Capture the cell that displays the provided text and extract its (X, Y) central coordinate. 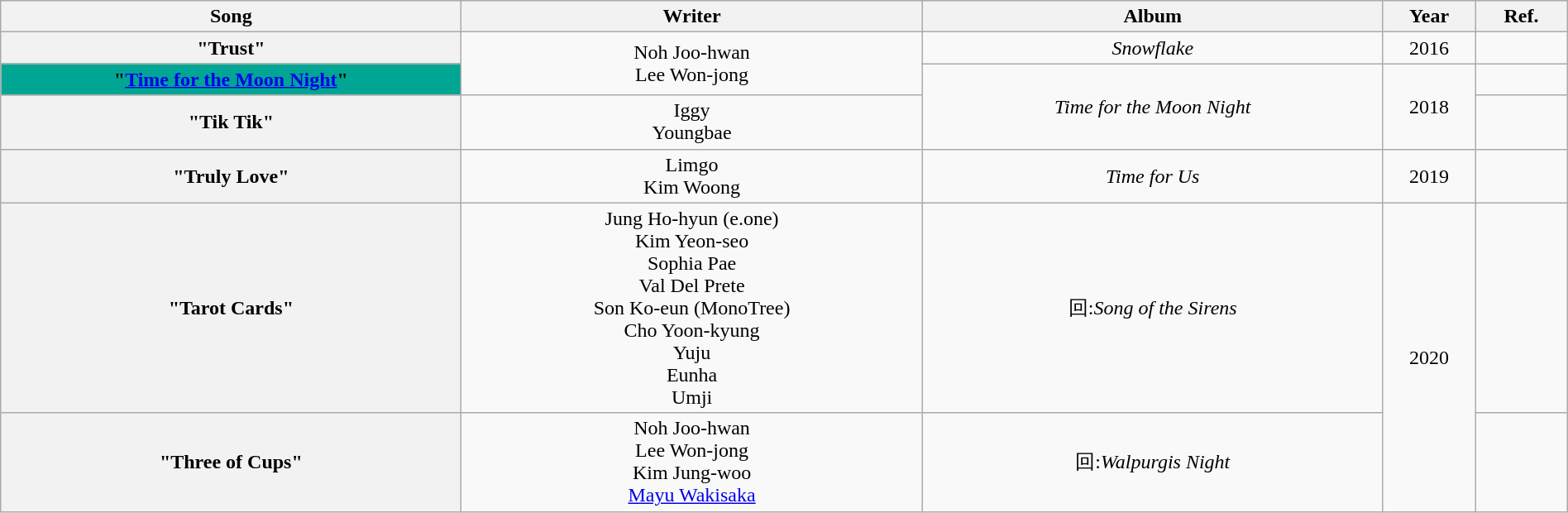
Noh Joo-hwanLee Won-jong (691, 64)
2016 (1429, 48)
"Truly Love" (232, 175)
IggyYoungbae (691, 122)
Year (1429, 17)
Song (232, 17)
Writer (691, 17)
Album (1153, 17)
Time for Us (1153, 175)
Jung Ho-hyun (e.one)Kim Yeon-seoSophia PaeVal Del PreteSon Ko-eun (MonoTree)Cho Yoon-kyungYujuEunhaUmji (691, 308)
Time for the Moon Night (1153, 106)
"Tik Tik" (232, 122)
"Tarot Cards" (232, 308)
Noh Joo-hwanLee Won-jongKim Jung-wooMayu Wakisaka (691, 462)
"Three of Cups" (232, 462)
Ref. (1522, 17)
"Time for the Moon Night" (232, 79)
"Trust" (232, 48)
2019 (1429, 175)
回:Song of the Sirens (1153, 308)
2020 (1429, 357)
回:Walpurgis Night (1153, 462)
Snowflake (1153, 48)
LimgoKim Woong (691, 175)
2018 (1429, 106)
